Pinpoint the cell where the given text exists, returning its [X, Y] midpoint coordinate. 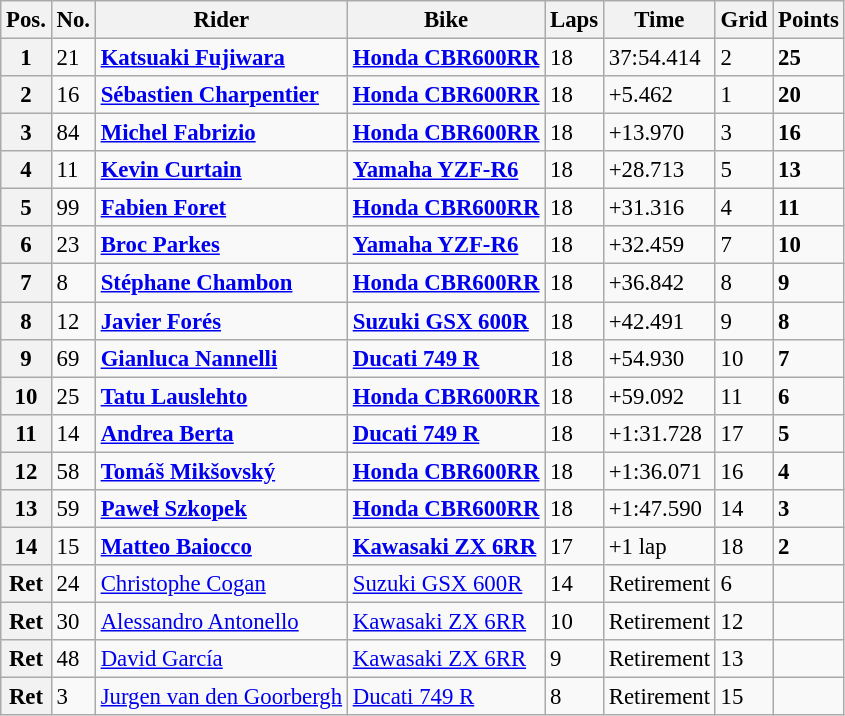
+59.092 [659, 396]
+36.842 [659, 283]
Kevin Curtain [221, 170]
Tatu Lauslehto [221, 396]
37:54.414 [659, 58]
Rider [221, 20]
+13.970 [659, 133]
Christophe Cogan [221, 584]
+5.462 [659, 95]
Broc Parkes [221, 245]
Tomáš Mikšovský [221, 471]
20 [808, 95]
Gianluca Nannelli [221, 358]
24 [73, 584]
Andrea Berta [221, 433]
+1:31.728 [659, 433]
48 [73, 659]
Alessandro Antonello [221, 621]
Sébastien Charpentier [221, 95]
Points [808, 20]
No. [73, 20]
Stéphane Chambon [221, 283]
Fabien Foret [221, 208]
+1:36.071 [659, 471]
Pos. [26, 20]
+32.459 [659, 245]
Paweł Szkopek [221, 509]
30 [73, 621]
84 [73, 133]
+31.316 [659, 208]
99 [73, 208]
Javier Forés [221, 321]
23 [73, 245]
Matteo Baiocco [221, 546]
Katsuaki Fujiwara [221, 58]
+54.930 [659, 358]
+1 lap [659, 546]
59 [73, 509]
Grid [744, 20]
+1:47.590 [659, 509]
Michel Fabrizio [221, 133]
David García [221, 659]
69 [73, 358]
Jurgen van den Goorbergh [221, 697]
58 [73, 471]
Time [659, 20]
Laps [574, 20]
21 [73, 58]
Bike [446, 20]
+42.491 [659, 321]
+28.713 [659, 170]
